Pinpoint the cell where the given text exists, returning its [X, Y] midpoint coordinate. 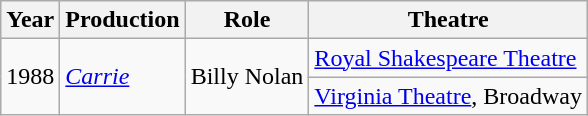
Production [122, 20]
Virginia Theatre, Broadway [448, 96]
1988 [30, 77]
Year [30, 20]
Royal Shakespeare Theatre [448, 58]
Carrie [122, 77]
Billy Nolan [247, 77]
Theatre [448, 20]
Role [247, 20]
